Capture the cell that displays the provided text and extract its [x, y] central coordinate. 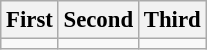
Third [172, 20]
Second [98, 20]
First [30, 20]
